Return [x, y] of the center of cell containing provided text 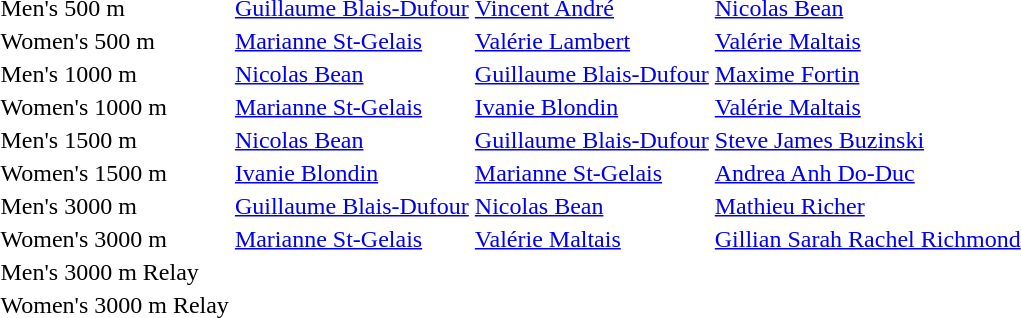
Valérie Maltais [592, 239]
Valérie Lambert [592, 41]
